From the cell containing the given text, extract its center point as [X, Y] coordinate. 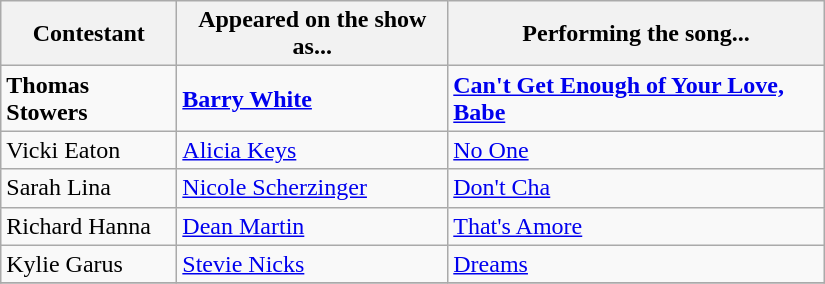
Performing the song... [636, 34]
Can't Get Enough of Your Love, Babe [636, 98]
Don't Cha [636, 188]
Thomas Stowers [89, 98]
Dreams [636, 264]
Dean Martin [312, 226]
Appeared on the show as... [312, 34]
Contestant [89, 34]
That's Amore [636, 226]
Nicole Scherzinger [312, 188]
Richard Hanna [89, 226]
Alicia Keys [312, 150]
Kylie Garus [89, 264]
Vicki Eaton [89, 150]
No One [636, 150]
Barry White [312, 98]
Sarah Lina [89, 188]
Stevie Nicks [312, 264]
